Find where the given text appears and provide that cell's center as (x, y) coordinate. 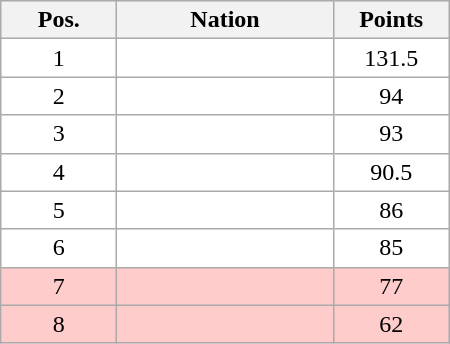
3 (59, 134)
94 (391, 96)
93 (391, 134)
86 (391, 210)
131.5 (391, 58)
Pos. (59, 20)
6 (59, 248)
1 (59, 58)
5 (59, 210)
Points (391, 20)
85 (391, 248)
8 (59, 324)
2 (59, 96)
4 (59, 172)
7 (59, 286)
Nation (225, 20)
62 (391, 324)
77 (391, 286)
90.5 (391, 172)
